Output the [x, y] coordinate of the center of the cell containing the given text.  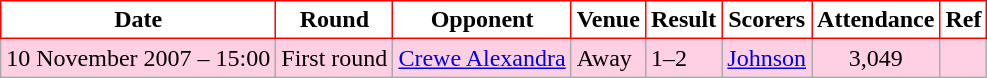
Date [138, 20]
Crewe Alexandra [482, 58]
Ref [964, 20]
Scorers [767, 20]
Attendance [876, 20]
10 November 2007 – 15:00 [138, 58]
3,049 [876, 58]
1–2 [683, 58]
Venue [608, 20]
Result [683, 20]
Opponent [482, 20]
First round [334, 58]
Away [608, 58]
Round [334, 20]
Johnson [767, 58]
